Search for the cell housing the specified text and yield its (X, Y) center coordinate. 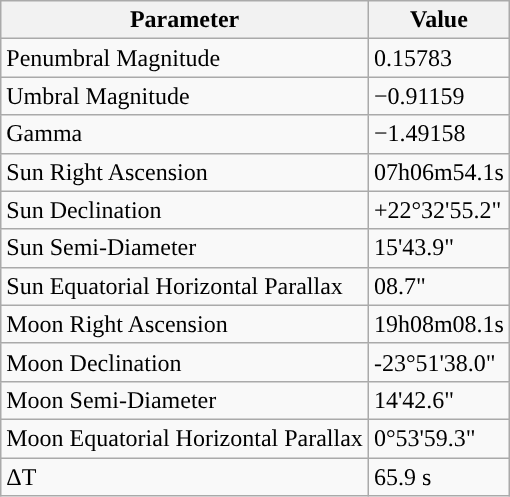
ΔT (185, 477)
Moon Equatorial Horizontal Parallax (185, 438)
15'43.9" (438, 248)
65.9 s (438, 477)
Parameter (185, 20)
0°53'59.3" (438, 438)
Sun Equatorial Horizontal Parallax (185, 286)
+22°32'55.2" (438, 210)
Sun Semi-Diameter (185, 248)
08.7" (438, 286)
0.15783 (438, 58)
Umbral Magnitude (185, 96)
Moon Declination (185, 362)
−0.91159 (438, 96)
Moon Right Ascension (185, 324)
Moon Semi-Diameter (185, 400)
Value (438, 20)
07h06m54.1s (438, 172)
14'42.6" (438, 400)
−1.49158 (438, 134)
Penumbral Magnitude (185, 58)
Gamma (185, 134)
Sun Declination (185, 210)
Sun Right Ascension (185, 172)
19h08m08.1s (438, 324)
-23°51'38.0" (438, 362)
